Determine the [X, Y] coordinate at the center of the cell enclosing the given text.  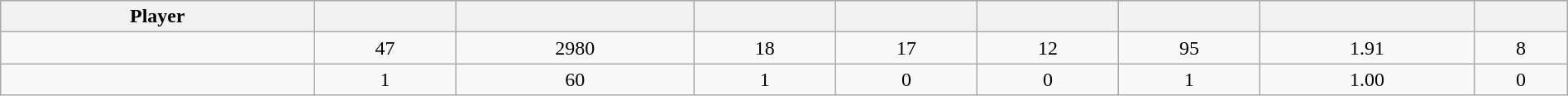
17 [906, 48]
60 [575, 79]
2980 [575, 48]
95 [1189, 48]
47 [385, 48]
1.91 [1368, 48]
12 [1047, 48]
1.00 [1368, 79]
18 [764, 48]
8 [1522, 48]
Player [157, 17]
